Identify which cell holds the provided text, then report its [X, Y] central coordinate. 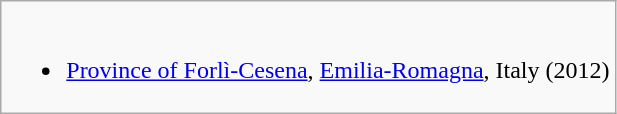
Province of Forlì-Cesena, Emilia-Romagna, Italy (2012) [308, 58]
